Search for the cell housing the specified text and yield its [X, Y] center coordinate. 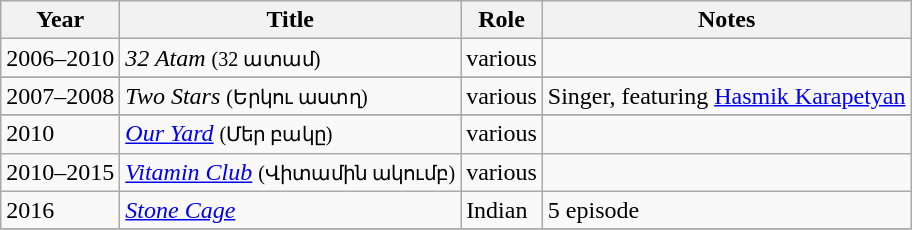
Our Yard (Մեր բակը) [290, 134]
Indian [502, 210]
2016 [60, 210]
2006–2010 [60, 58]
Two Stars (Երկու աստղ) [290, 96]
Stone Cage [290, 210]
32 Atam (32 ատամ) [290, 58]
5 episode [726, 210]
Vitamin Club (Վիտամին ակումբ) [290, 172]
2007–2008 [60, 96]
Role [502, 20]
2010–2015 [60, 172]
Notes [726, 20]
Year [60, 20]
Title [290, 20]
2010 [60, 134]
Singer, featuring Hasmik Karapetyan [726, 96]
